Return the [X, Y] coordinate for the center point of the cell that contains the specified text.  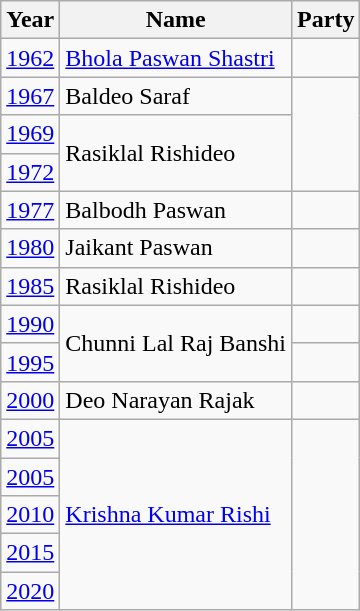
Krishna Kumar Rishi [176, 514]
1969 [30, 134]
Chunni Lal Raj Banshi [176, 343]
1977 [30, 210]
1962 [30, 58]
Balbodh Paswan [176, 210]
Jaikant Paswan [176, 248]
1967 [30, 96]
1980 [30, 248]
Name [176, 20]
Party [326, 20]
2000 [30, 400]
1995 [30, 362]
Bhola Paswan Shastri [176, 58]
Year [30, 20]
2015 [30, 553]
1985 [30, 286]
1972 [30, 172]
2020 [30, 591]
2010 [30, 515]
Baldeo Saraf [176, 96]
Deo Narayan Rajak [176, 400]
1990 [30, 324]
